Determine the [X, Y] coordinate at the center of the cell enclosing the given text.  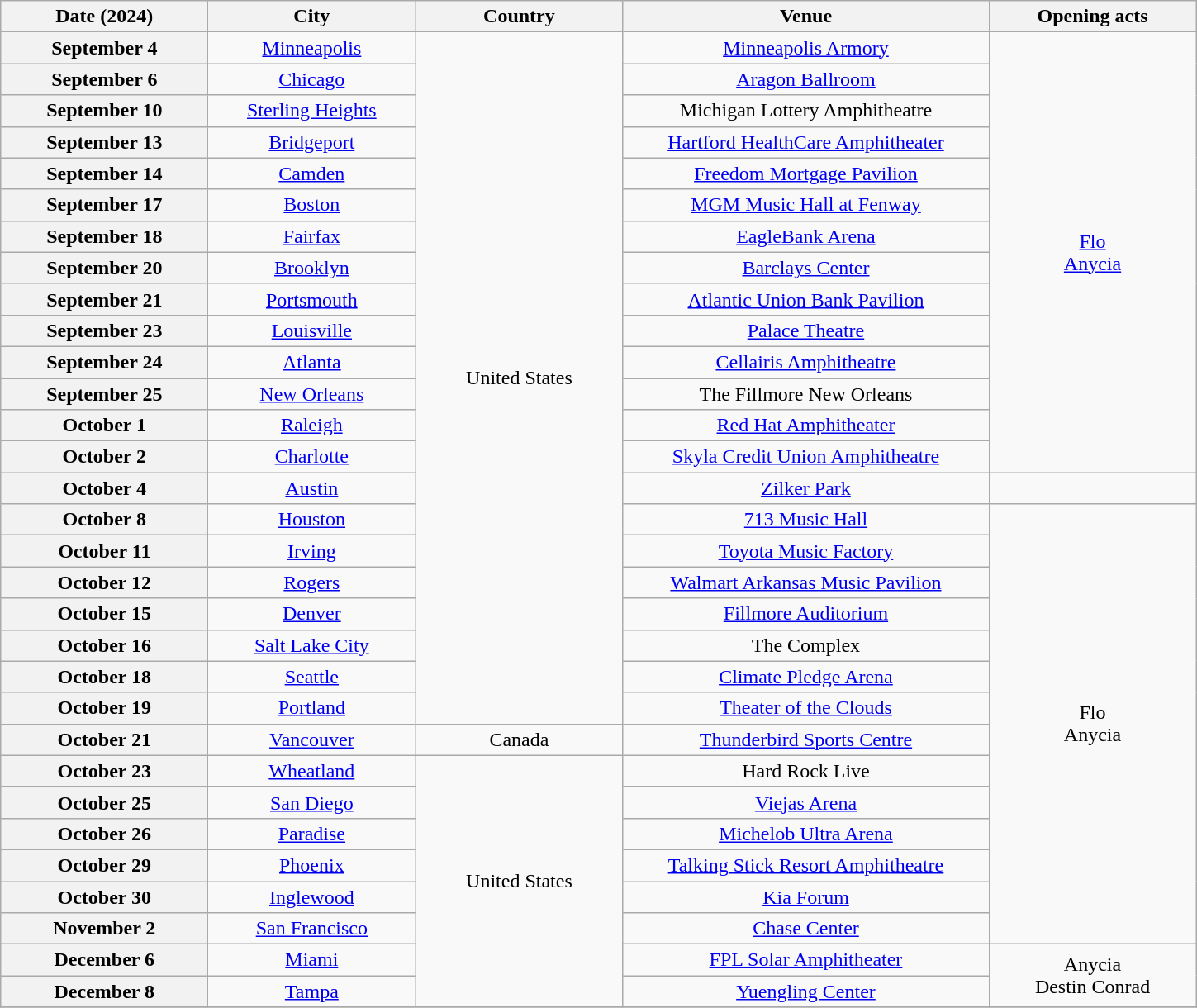
December 8 [104, 991]
Hartford HealthCare Amphitheater [806, 142]
Venue [806, 17]
November 2 [104, 929]
Phoenix [312, 865]
Chicago [312, 79]
September 20 [104, 268]
October 19 [104, 708]
October 16 [104, 645]
Vancouver [312, 739]
Brooklyn [312, 268]
City [312, 17]
Thunderbird Sports Centre [806, 739]
Salt Lake City [312, 645]
MGM Music Hall at Fenway [806, 205]
September 4 [104, 48]
Michelob Ultra Arena [806, 834]
October 25 [104, 802]
September 24 [104, 362]
Michigan Lottery Amphitheatre [806, 111]
Miami [312, 960]
October 4 [104, 488]
Irving [312, 551]
Climate Pledge Arena [806, 677]
Date (2024) [104, 17]
The Complex [806, 645]
Camden [312, 174]
San Francisco [312, 929]
September 14 [104, 174]
Skyla Credit Union Amphitheatre [806, 457]
October 11 [104, 551]
Sterling Heights [312, 111]
Walmart Arkansas Music Pavilion [806, 582]
Raleigh [312, 426]
Hard Rock Live [806, 771]
Freedom Mortgage Pavilion [806, 174]
Tampa [312, 991]
September 6 [104, 79]
Wheatland [312, 771]
Louisville [312, 330]
September 18 [104, 236]
September 13 [104, 142]
Canada [519, 739]
October 12 [104, 582]
September 25 [104, 394]
Seattle [312, 677]
Inglewood [312, 896]
Boston [312, 205]
October 2 [104, 457]
Viejas Arena [806, 802]
Kia Forum [806, 896]
Toyota Music Factory [806, 551]
October 26 [104, 834]
October 1 [104, 426]
Opening acts [1092, 17]
Barclays Center [806, 268]
October 21 [104, 739]
Paradise [312, 834]
Palace Theatre [806, 330]
Minneapolis Armory [806, 48]
New Orleans [312, 394]
Portland [312, 708]
October 18 [104, 677]
FPL Solar Amphitheater [806, 960]
Anycia Destin Conrad [1092, 976]
Atlantic Union Bank Pavilion [806, 299]
Charlotte [312, 457]
Red Hat Amphitheater [806, 426]
October 29 [104, 865]
Aragon Ballroom [806, 79]
October 15 [104, 614]
Zilker Park [806, 488]
Houston [312, 520]
Yuengling Center [806, 991]
Denver [312, 614]
September 10 [104, 111]
October 8 [104, 520]
September 21 [104, 299]
Theater of the Clouds [806, 708]
December 6 [104, 960]
September 17 [104, 205]
Portsmouth [312, 299]
Cellairis Amphitheatre [806, 362]
San Diego [312, 802]
Austin [312, 488]
Country [519, 17]
Minneapolis [312, 48]
EagleBank Arena [806, 236]
Atlanta [312, 362]
The Fillmore New Orleans [806, 394]
Rogers [312, 582]
Chase Center [806, 929]
October 30 [104, 896]
Fillmore Auditorium [806, 614]
Bridgeport [312, 142]
Talking Stick Resort Amphitheatre [806, 865]
October 23 [104, 771]
September 23 [104, 330]
Fairfax [312, 236]
713 Music Hall [806, 520]
